Search for the cell housing the specified text and yield its (x, y) center coordinate. 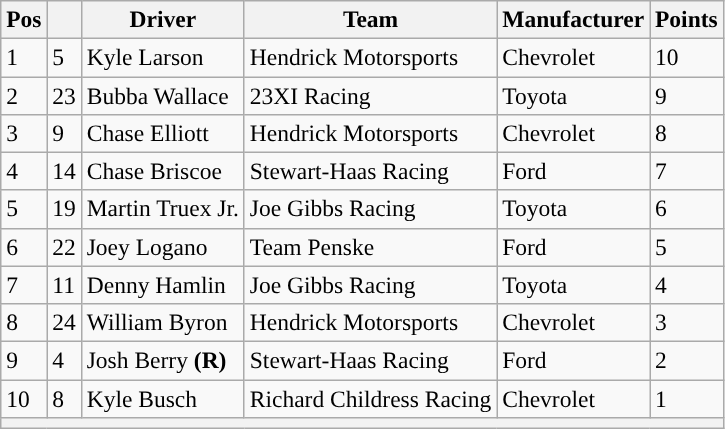
Denny Hamlin (162, 285)
Richard Childress Racing (370, 398)
Manufacturer (574, 19)
Bubba Wallace (162, 95)
Josh Berry (R) (162, 360)
William Byron (162, 322)
Chase Elliott (162, 133)
Chase Briscoe (162, 171)
Driver (162, 19)
14 (64, 171)
Points (687, 19)
Kyle Larson (162, 57)
22 (64, 247)
24 (64, 322)
Team (370, 19)
Joey Logano (162, 247)
23XI Racing (370, 95)
19 (64, 209)
Kyle Busch (162, 398)
23 (64, 95)
11 (64, 285)
Martin Truex Jr. (162, 209)
Pos (24, 19)
Team Penske (370, 247)
